For the text-containing cell, return its midpoint in (X, Y) coordinate format. 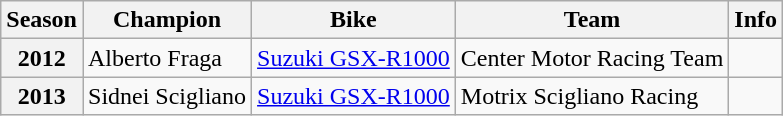
Alberto Fraga (166, 58)
Bike (354, 20)
Season (42, 20)
Center Motor Racing Team (592, 58)
Motrix Scigliano Racing (592, 96)
Team (592, 20)
Info (756, 20)
2013 (42, 96)
Sidnei Scigliano (166, 96)
Champion (166, 20)
2012 (42, 58)
